Locate the cell with the specified text and output its [X, Y] center coordinate. 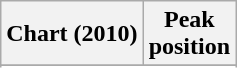
Chart (2010) [72, 34]
Peak position [189, 34]
